Find where the given text appears and provide that cell's center as [X, Y] coordinate. 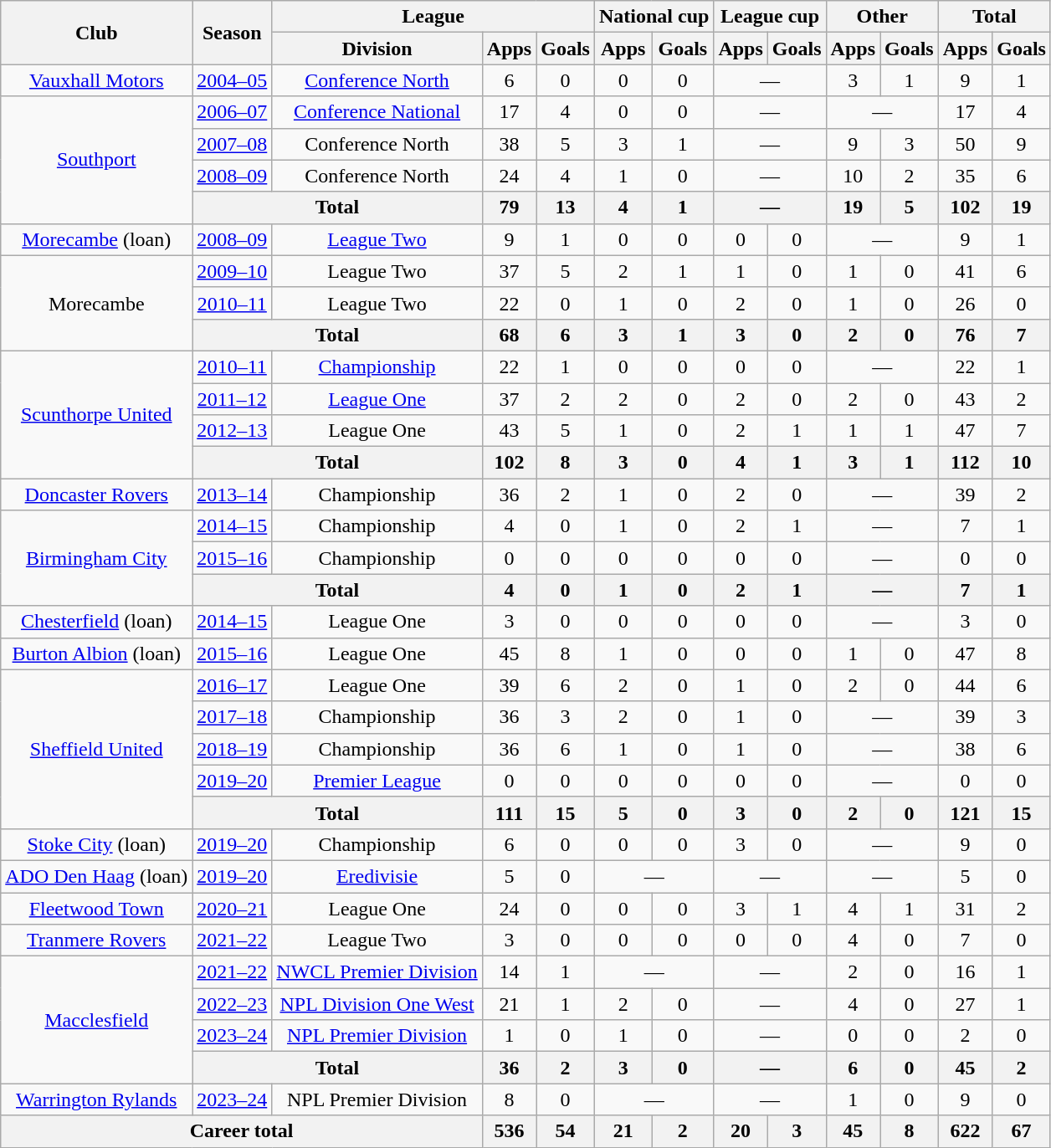
Fleetwood Town [97, 908]
National cup [654, 17]
20 [741, 1131]
2017–18 [233, 717]
Stoke City (loan) [97, 844]
Chesterfield (loan) [97, 622]
NWCL Premier Division [377, 972]
Division [377, 49]
Other [882, 17]
2009–10 [233, 271]
2018–19 [233, 749]
League cup [770, 17]
112 [965, 463]
121 [965, 812]
2020–21 [233, 908]
16 [965, 972]
Eredivisie [377, 876]
14 [509, 972]
NPL Division One West [377, 1004]
622 [965, 1131]
2022–23 [233, 1004]
35 [965, 176]
Club [97, 33]
2007–08 [233, 144]
536 [509, 1131]
67 [1022, 1131]
Tranmere Rovers [97, 940]
13 [566, 208]
Macclesfield [97, 1020]
111 [509, 812]
2013–14 [233, 495]
44 [965, 685]
Doncaster Rovers [97, 495]
2004–05 [233, 80]
Season [233, 33]
41 [965, 271]
Southport [97, 160]
ADO Den Haag (loan) [97, 876]
Warrington Rylands [97, 1099]
Sheffield United [97, 749]
Career total [242, 1131]
Conference National [377, 112]
Premier League [377, 781]
79 [509, 208]
54 [566, 1131]
2006–07 [233, 112]
League [433, 17]
Burton Albion (loan) [97, 653]
2011–12 [233, 399]
2016–17 [233, 685]
76 [965, 335]
2012–13 [233, 431]
26 [965, 303]
27 [965, 1004]
Birmingham City [97, 558]
68 [509, 335]
Morecambe (loan) [97, 239]
Morecambe [97, 303]
Scunthorpe United [97, 414]
50 [965, 144]
31 [965, 908]
Vauxhall Motors [97, 80]
